Capture the cell that displays the provided text and extract its (X, Y) central coordinate. 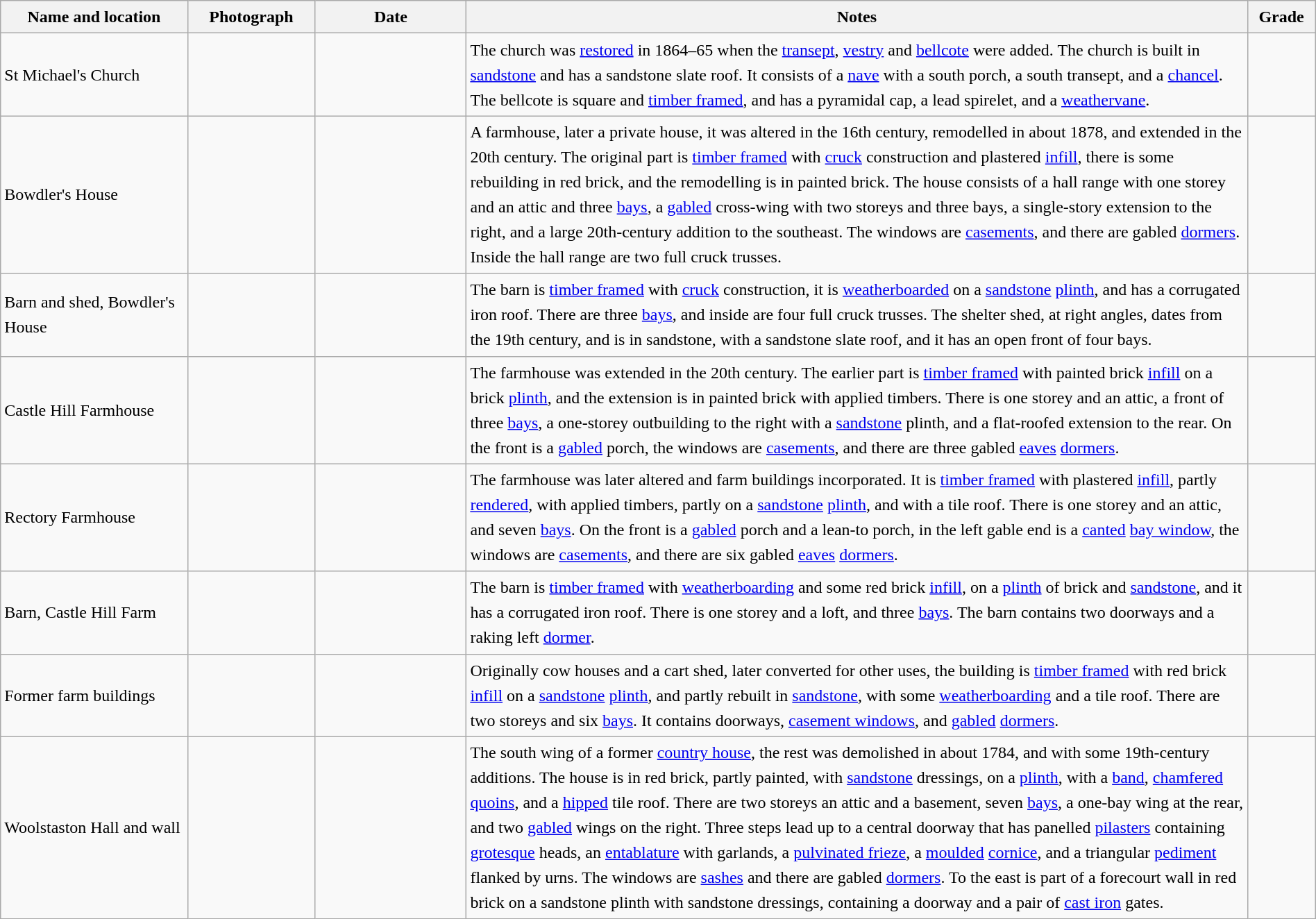
Rectory Farmhouse (94, 518)
Barn, Castle Hill Farm (94, 612)
Photograph (251, 17)
Name and location (94, 17)
Date (391, 17)
Notes (857, 17)
Barn and shed, Bowdler's House (94, 315)
Former farm buildings (94, 695)
St Michael's Church (94, 75)
Bowdler's House (94, 194)
Woolstaston Hall and wall (94, 827)
Grade (1281, 17)
Castle Hill Farmhouse (94, 410)
